Extract the (x, y) coordinate from the center of the cell holding the provided text.  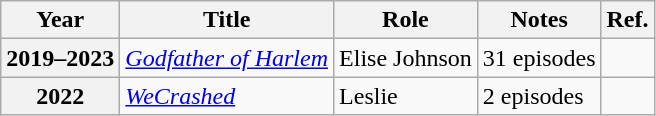
Leslie (406, 96)
2022 (60, 96)
31 episodes (539, 58)
Year (60, 20)
2 episodes (539, 96)
WeCrashed (227, 96)
Elise Johnson (406, 58)
Ref. (628, 20)
Title (227, 20)
Role (406, 20)
Notes (539, 20)
2019–2023 (60, 58)
Godfather of Harlem (227, 58)
